Pinpoint the cell where the given text exists, returning its [x, y] midpoint coordinate. 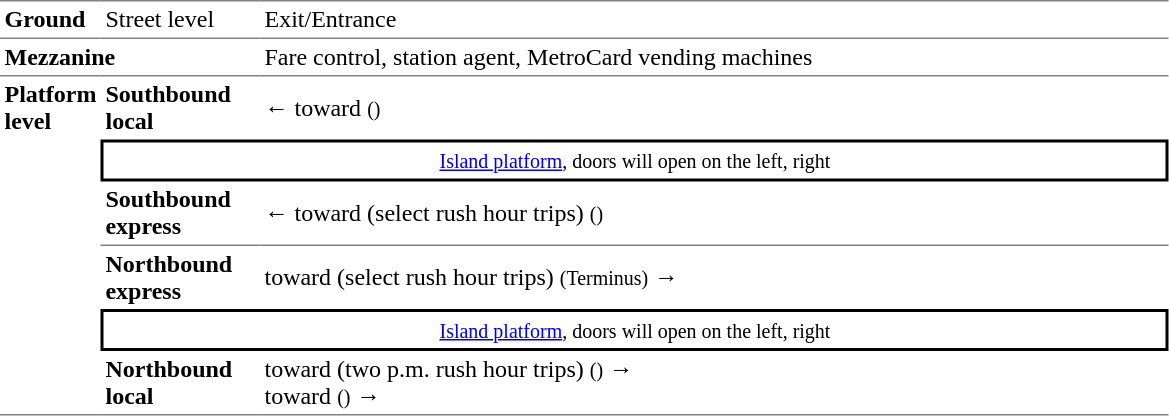
Exit/Entrance [714, 20]
Ground [50, 20]
Northbound local [180, 383]
Southbound express [180, 214]
Fare control, station agent, MetroCard vending machines [714, 57]
Southbound local [180, 107]
Northbound express [180, 278]
Mezzanine [130, 57]
← toward () [714, 107]
Platform level [50, 245]
toward (two p.m. rush hour trips) () → toward () → [714, 383]
← toward (select rush hour trips) () [714, 214]
toward (select rush hour trips) (Terminus) → [714, 278]
Street level [180, 20]
